Provide the (X, Y) coordinate of the cell's center where the given text is located.  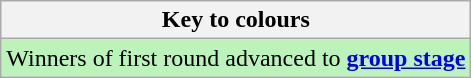
Winners of first round advanced to group stage (236, 58)
Key to colours (236, 20)
